Pinpoint the cell where the given text exists, returning its [X, Y] midpoint coordinate. 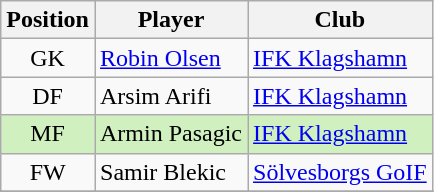
Armin Pasagic [170, 134]
Robin Olsen [170, 58]
GK [48, 58]
DF [48, 96]
Sölvesborgs GoIF [340, 172]
Samir Blekic [170, 172]
FW [48, 172]
MF [48, 134]
Club [340, 20]
Player [170, 20]
Position [48, 20]
Arsim Arifi [170, 96]
